Scan for the cell matching the given text and deliver its (x, y) coordinate at center. 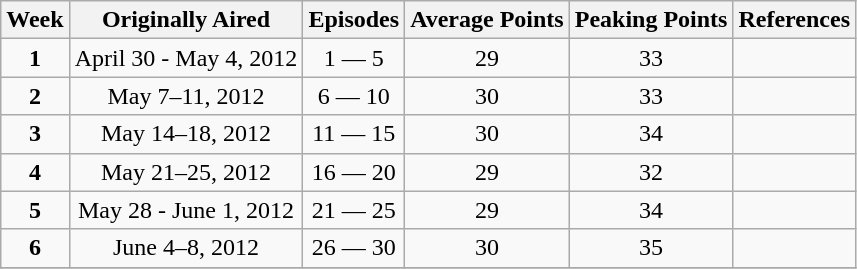
1 — 5 (354, 58)
Peaking Points (651, 20)
26 — 30 (354, 248)
1 (35, 58)
May 28 - June 1, 2012 (186, 210)
Episodes (354, 20)
Average Points (488, 20)
June 4–8, 2012 (186, 248)
May 7–11, 2012 (186, 96)
16 — 20 (354, 172)
3 (35, 134)
6 (35, 248)
References (794, 20)
6 — 10 (354, 96)
Week (35, 20)
32 (651, 172)
Originally Aired (186, 20)
2 (35, 96)
11 — 15 (354, 134)
5 (35, 210)
21 — 25 (354, 210)
April 30 - May 4, 2012 (186, 58)
May 21–25, 2012 (186, 172)
35 (651, 248)
May 14–18, 2012 (186, 134)
4 (35, 172)
